From the cell containing the given text, extract its center point as [X, Y] coordinate. 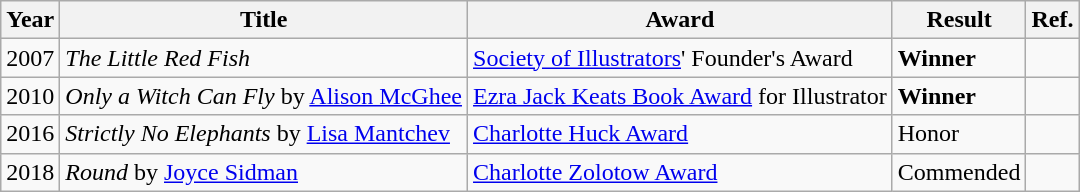
Charlotte Huck Award [680, 134]
Title [264, 20]
Commended [959, 172]
2016 [30, 134]
Award [680, 20]
Society of Illustrators' Founder's Award [680, 58]
2010 [30, 96]
2007 [30, 58]
Only a Witch Can Fly by Alison McGhee [264, 96]
2018 [30, 172]
Round by Joyce Sidman [264, 172]
Year [30, 20]
Charlotte Zolotow Award [680, 172]
The Little Red Fish [264, 58]
Honor [959, 134]
Strictly No Elephants by Lisa Mantchev [264, 134]
Ezra Jack Keats Book Award for Illustrator [680, 96]
Result [959, 20]
Ref. [1052, 20]
